Provide the (X, Y) coordinate of the cell's center where the given text is located.  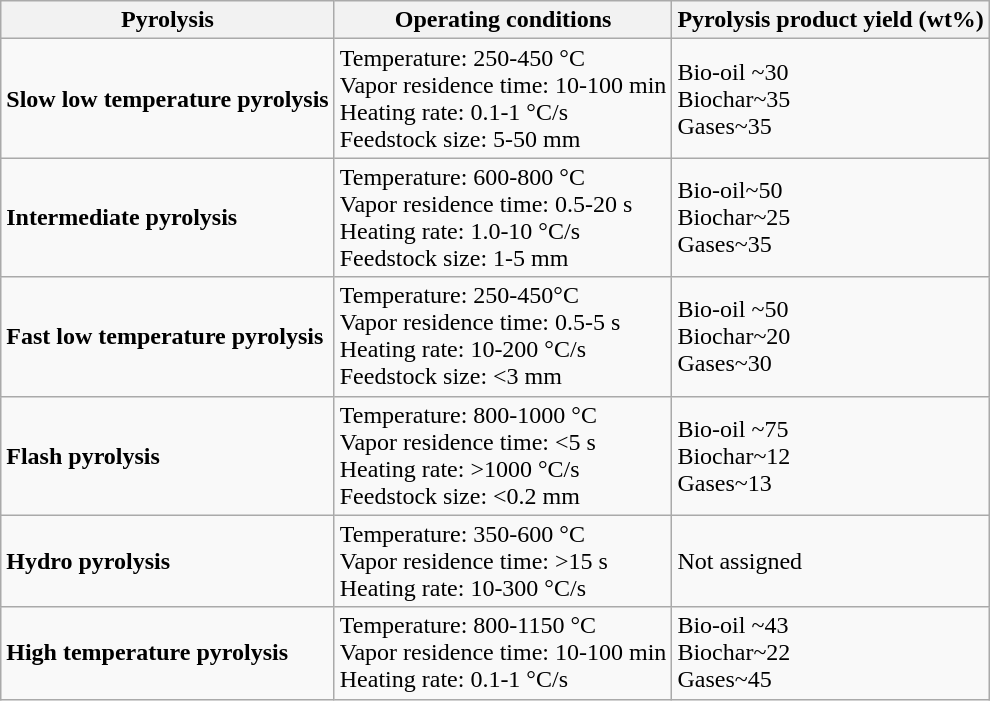
Temperature: 600-800 °CVapor residence time: 0.5-20 sHeating rate: 1.0-10 °C/sFeedstock size: 1-5 mm (503, 218)
Temperature: 250-450 °CVapor residence time: 10-100 minHeating rate: 0.1-1 °C/sFeedstock size: 5-50 mm (503, 98)
High temperature pyrolysis (168, 653)
Slow low temperature pyrolysis (168, 98)
Bio-oil ~75Biochar~12Gases~13 (831, 456)
Pyrolysis (168, 20)
Not assigned (831, 561)
Fast low temperature pyrolysis (168, 336)
Temperature: 250-450°CVapor residence time: 0.5-5 sHeating rate: 10-200 °C/sFeedstock size: <3 mm (503, 336)
Intermediate pyrolysis (168, 218)
Hydro pyrolysis (168, 561)
Bio-oil ~43Biochar~22Gases~45 (831, 653)
Bio-oil ~30Biochar~35Gases~35 (831, 98)
Operating conditions (503, 20)
Bio-oil ~50Biochar~20Gases~30 (831, 336)
Temperature: 800-1000 °CVapor residence time: <5 sHeating rate: >1000 °C/sFeedstock size: <0.2 mm (503, 456)
Temperature: 350-600 °CVapor residence time: >15 sHeating rate: 10-300 °C/s (503, 561)
Bio-oil~50Biochar~25Gases~35 (831, 218)
Temperature: 800-1150 °CVapor residence time: 10-100 minHeating rate: 0.1-1 °C/s (503, 653)
Flash pyrolysis (168, 456)
Pyrolysis product yield (wt%) (831, 20)
